For the text-containing cell, return its midpoint in (x, y) coordinate format. 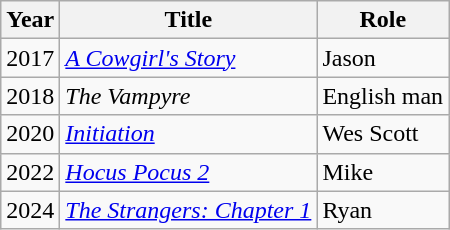
2024 (30, 210)
2017 (30, 58)
Ryan (383, 210)
Jason (383, 58)
The Vampyre (188, 96)
Wes Scott (383, 134)
2018 (30, 96)
Mike (383, 172)
2020 (30, 134)
Hocus Pocus 2 (188, 172)
The Strangers: Chapter 1 (188, 210)
Title (188, 20)
Initiation (188, 134)
Year (30, 20)
A Cowgirl's Story (188, 58)
Role (383, 20)
2022 (30, 172)
English man (383, 96)
